Detect which cell encompasses the target text, then output its [X, Y] center coordinate. 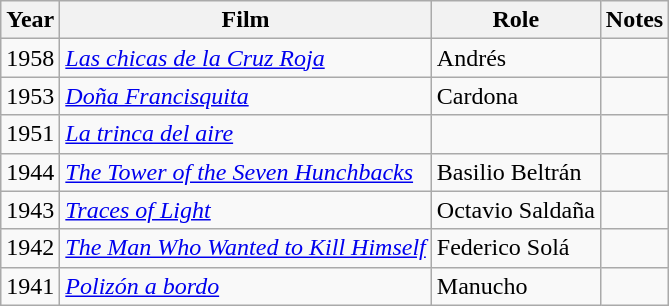
Cardona [516, 96]
1943 [30, 210]
Polizón a bordo [246, 286]
Notes [634, 20]
The Man Who Wanted to Kill Himself [246, 248]
Film [246, 20]
1944 [30, 172]
Basilio Beltrán [516, 172]
1958 [30, 58]
Year [30, 20]
1941 [30, 286]
1953 [30, 96]
Role [516, 20]
The Tower of the Seven Hunchbacks [246, 172]
Andrés [516, 58]
Traces of Light [246, 210]
Doña Francisquita [246, 96]
Federico Solá [516, 248]
Las chicas de la Cruz Roja [246, 58]
1942 [30, 248]
Octavio Saldaña [516, 210]
Manucho [516, 286]
1951 [30, 134]
La trinca del aire [246, 134]
